Return (X, Y) of the center of cell containing provided text 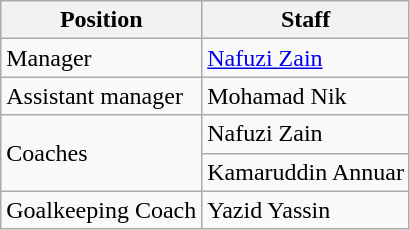
Goalkeeping Coach (102, 210)
Manager (102, 58)
Staff (306, 20)
Assistant manager (102, 96)
Mohamad Nik (306, 96)
Yazid Yassin (306, 210)
Kamaruddin Annuar (306, 172)
Position (102, 20)
Coaches (102, 153)
